Determine the (X, Y) coordinate at the center of the cell enclosing the given text.  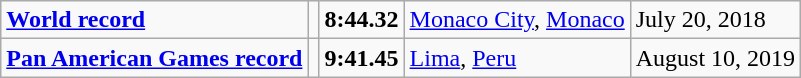
August 10, 2019 (715, 58)
8:44.32 (362, 20)
Pan American Games record (154, 58)
Monaco City, Monaco (517, 20)
World record (154, 20)
9:41.45 (362, 58)
Lima, Peru (517, 58)
July 20, 2018 (715, 20)
